Capture the cell that displays the provided text and extract its (X, Y) central coordinate. 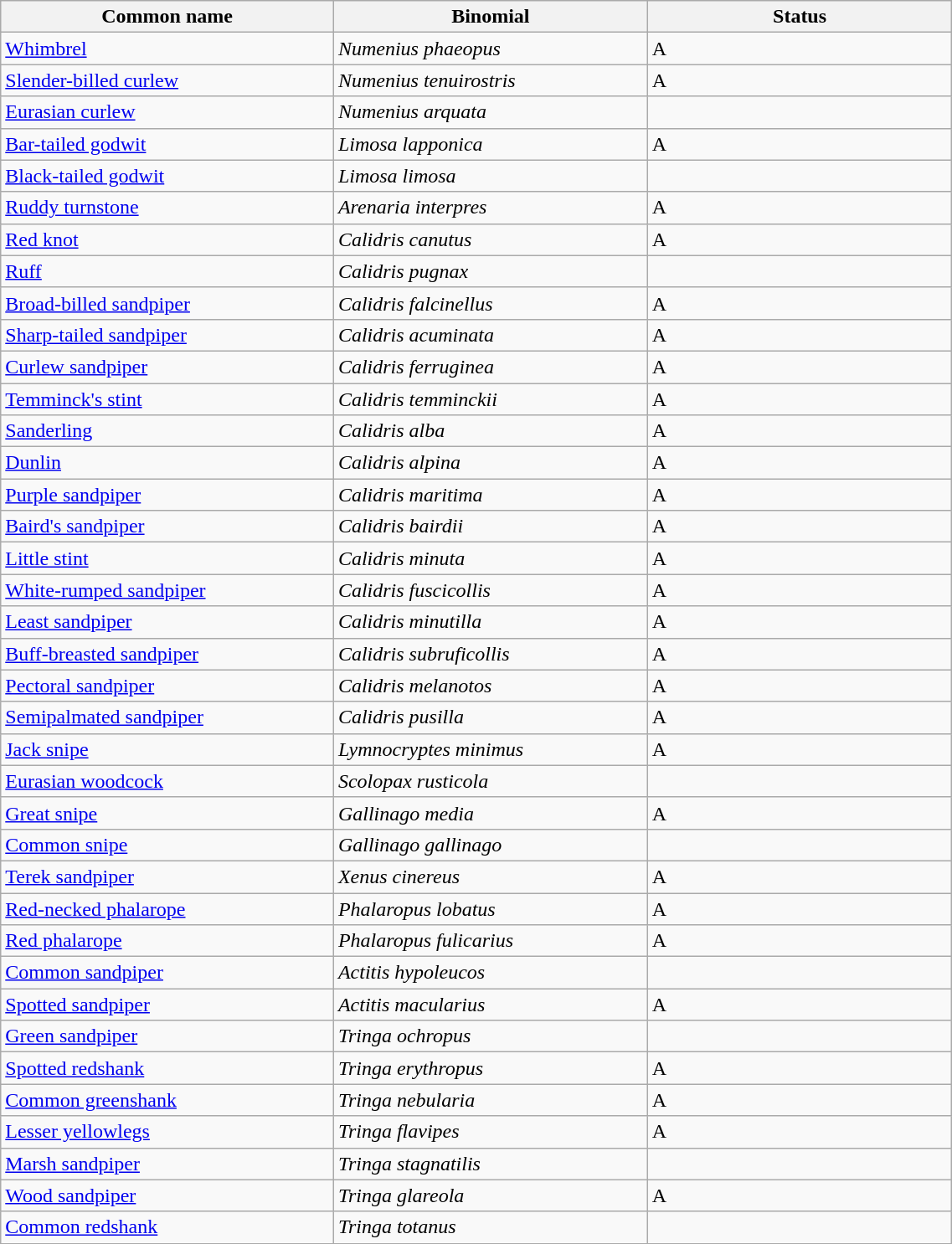
Tringa nebularia (491, 1100)
Eurasian woodcock (167, 781)
Actitis hypoleucos (491, 973)
Status (800, 17)
Spotted sandpiper (167, 1005)
Arenaria interpres (491, 208)
Calidris subruficollis (491, 654)
Calidris temminckii (491, 399)
Calidris pusilla (491, 717)
Ruddy turnstone (167, 208)
Calidris minutilla (491, 622)
Sanderling (167, 431)
Tringa ochropus (491, 1036)
Eurasian curlew (167, 112)
Jack snipe (167, 749)
Common greenshank (167, 1100)
Buff-breasted sandpiper (167, 654)
Calidris ferruginea (491, 367)
Purple sandpiper (167, 495)
Calidris acuminata (491, 335)
Bar-tailed godwit (167, 144)
Numenius tenuirostris (491, 80)
Calidris pugnax (491, 271)
Scolopax rusticola (491, 781)
Calidris alpina (491, 463)
Limosa limosa (491, 176)
Common sandpiper (167, 973)
Numenius phaeopus (491, 49)
Calidris bairdii (491, 527)
Calidris fuscicollis (491, 590)
Binomial (491, 17)
Calidris canutus (491, 239)
Red knot (167, 239)
Phalaropus fulicarius (491, 941)
Numenius arquata (491, 112)
Lymnocryptes minimus (491, 749)
Gallinago gallinago (491, 845)
Calidris alba (491, 431)
Red-necked phalarope (167, 908)
Calidris falcinellus (491, 303)
Baird's sandpiper (167, 527)
Whimbrel (167, 49)
Green sandpiper (167, 1036)
Dunlin (167, 463)
Spotted redshank (167, 1068)
Red phalarope (167, 941)
Curlew sandpiper (167, 367)
Least sandpiper (167, 622)
Actitis macularius (491, 1005)
Calidris maritima (491, 495)
Calidris melanotos (491, 686)
Broad-billed sandpiper (167, 303)
Tringa totanus (491, 1227)
Semipalmated sandpiper (167, 717)
Limosa lapponica (491, 144)
Slender-billed curlew (167, 80)
Little stint (167, 558)
Marsh sandpiper (167, 1164)
Wood sandpiper (167, 1195)
Common name (167, 17)
Common redshank (167, 1227)
Xenus cinereus (491, 876)
Tringa flavipes (491, 1132)
Tringa erythropus (491, 1068)
Common snipe (167, 845)
Phalaropus lobatus (491, 908)
Sharp-tailed sandpiper (167, 335)
Lesser yellowlegs (167, 1132)
Calidris minuta (491, 558)
Tringa glareola (491, 1195)
White-rumped sandpiper (167, 590)
Tringa stagnatilis (491, 1164)
Pectoral sandpiper (167, 686)
Terek sandpiper (167, 876)
Temminck's stint (167, 399)
Great snipe (167, 813)
Ruff (167, 271)
Black-tailed godwit (167, 176)
Gallinago media (491, 813)
